Detect which cell encompasses the target text, then output its [x, y] center coordinate. 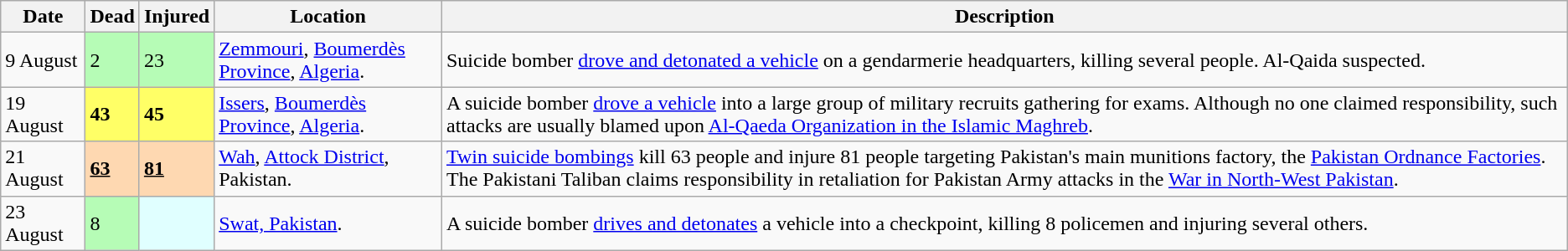
43 [112, 114]
Suicide bomber drove and detonated a vehicle on a gendarmerie headquarters, killing several people. Al-Qaida suspected. [1004, 60]
Zemmouri, Boumerdès Province, Algeria. [328, 60]
Dead [112, 17]
19 August [44, 114]
Description [1004, 17]
8 [112, 223]
23 August [44, 223]
2 [112, 60]
21 August [44, 169]
9 August [44, 60]
A suicide bomber drives and detonates a vehicle into a checkpoint, killing 8 policemen and injuring several others. [1004, 223]
45 [176, 114]
Date [44, 17]
Issers, Boumerdès Province, Algeria. [328, 114]
Location [328, 17]
23 [176, 60]
Injured [176, 17]
81 [176, 169]
63 [112, 169]
Wah, Attock District, Pakistan. [328, 169]
Swat, Pakistan. [328, 223]
